Capture the cell that displays the provided text and extract its (X, Y) central coordinate. 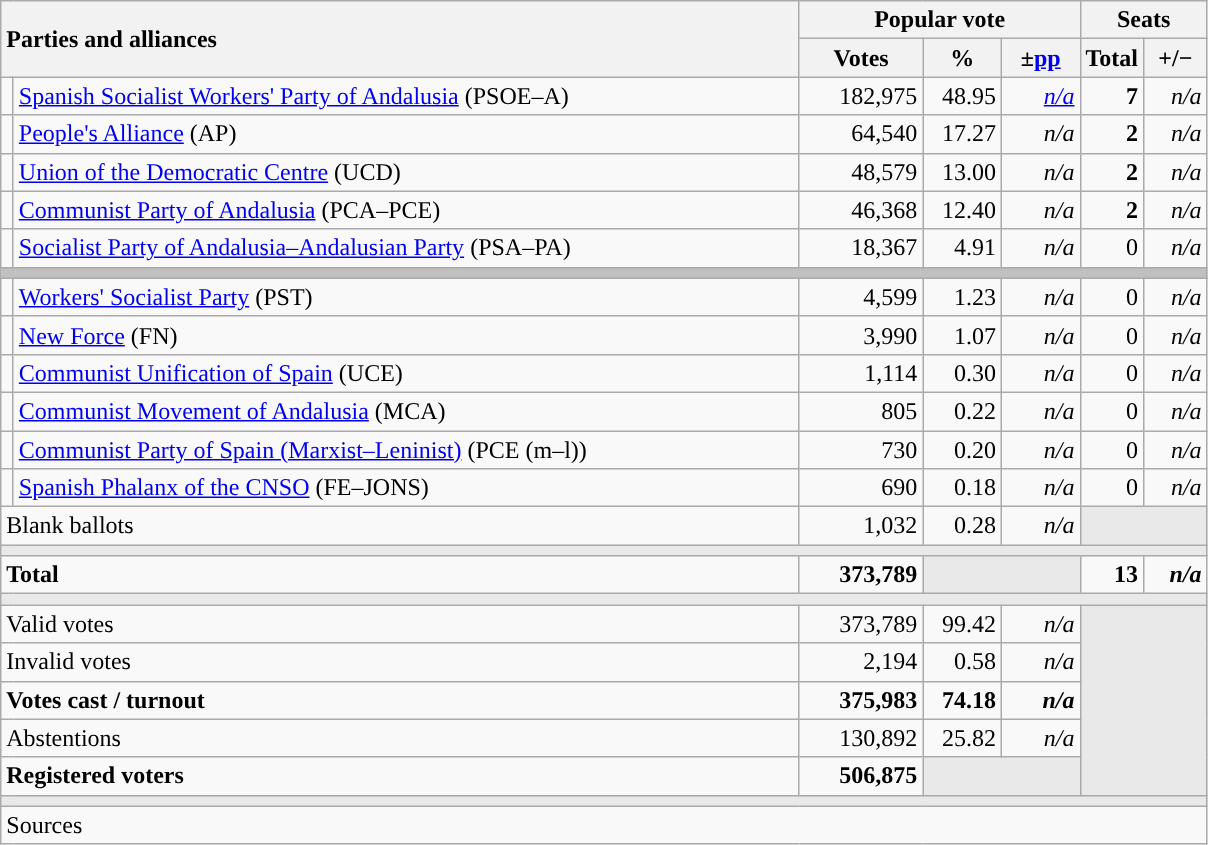
+/− (1176, 58)
730 (861, 449)
99.42 (962, 624)
64,540 (861, 134)
0.30 (962, 373)
Union of the Democratic Centre (UCD) (406, 172)
0.18 (962, 488)
805 (861, 411)
0.22 (962, 411)
Spanish Socialist Workers' Party of Andalusia (PSOE–A) (406, 96)
Socialist Party of Andalusia–Andalusian Party (PSA–PA) (406, 248)
Communist Party of Spain (Marxist–Leninist) (PCE (m–l)) (406, 449)
12.40 (962, 210)
46,368 (861, 210)
13.00 (962, 172)
% (962, 58)
1.23 (962, 297)
Sources (604, 825)
130,892 (861, 738)
Communist Party of Andalusia (PCA–PCE) (406, 210)
Communist Unification of Spain (UCE) (406, 373)
Communist Movement of Andalusia (MCA) (406, 411)
690 (861, 488)
Seats (1144, 20)
3,990 (861, 335)
1.07 (962, 335)
New Force (FN) (406, 335)
48,579 (861, 172)
48.95 (962, 96)
±pp (1040, 58)
25.82 (962, 738)
Popular vote (940, 20)
0.20 (962, 449)
Spanish Phalanx of the CNSO (FE–JONS) (406, 488)
Abstentions (400, 738)
1,114 (861, 373)
People's Alliance (AP) (406, 134)
Valid votes (400, 624)
13 (1112, 575)
1,032 (861, 526)
0.28 (962, 526)
0.58 (962, 662)
Votes cast / turnout (400, 700)
Blank ballots (400, 526)
Parties and alliances (400, 39)
375,983 (861, 700)
18,367 (861, 248)
7 (1112, 96)
4.91 (962, 248)
74.18 (962, 700)
17.27 (962, 134)
2,194 (861, 662)
4,599 (861, 297)
Invalid votes (400, 662)
Votes (861, 58)
182,975 (861, 96)
506,875 (861, 776)
Registered voters (400, 776)
Workers' Socialist Party (PST) (406, 297)
